Provide the (X, Y) coordinate of the cell's center where the given text is located.  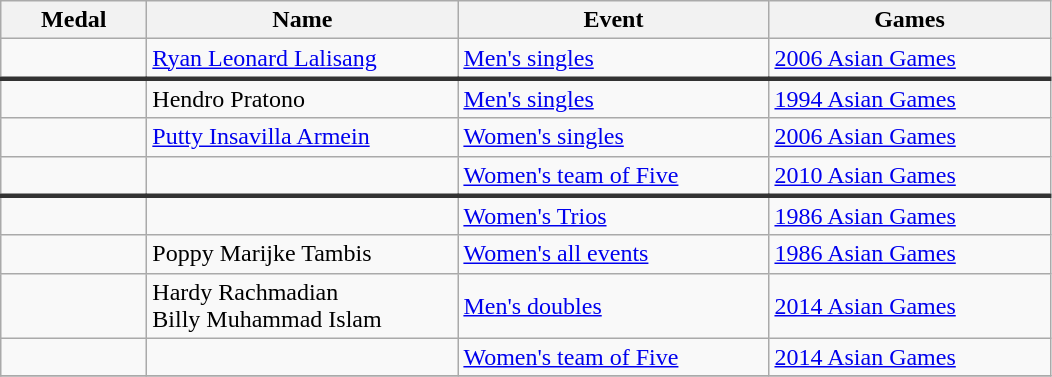
Name (302, 20)
Event (614, 20)
Hardy Rachmadian Billy Muhammad Islam (302, 306)
Hendro Pratono (302, 98)
1994 Asian Games (910, 98)
Games (910, 20)
Women's singles (614, 137)
2010 Asian Games (910, 176)
Women's Trios (614, 216)
Poppy Marijke Tambis (302, 254)
Women's all events (614, 254)
Ryan Leonard Lalisang (302, 59)
Medal (74, 20)
Putty Insavilla Armein (302, 137)
Men's doubles (614, 306)
